Determine the [x, y] coordinate at the center of the cell enclosing the given text.  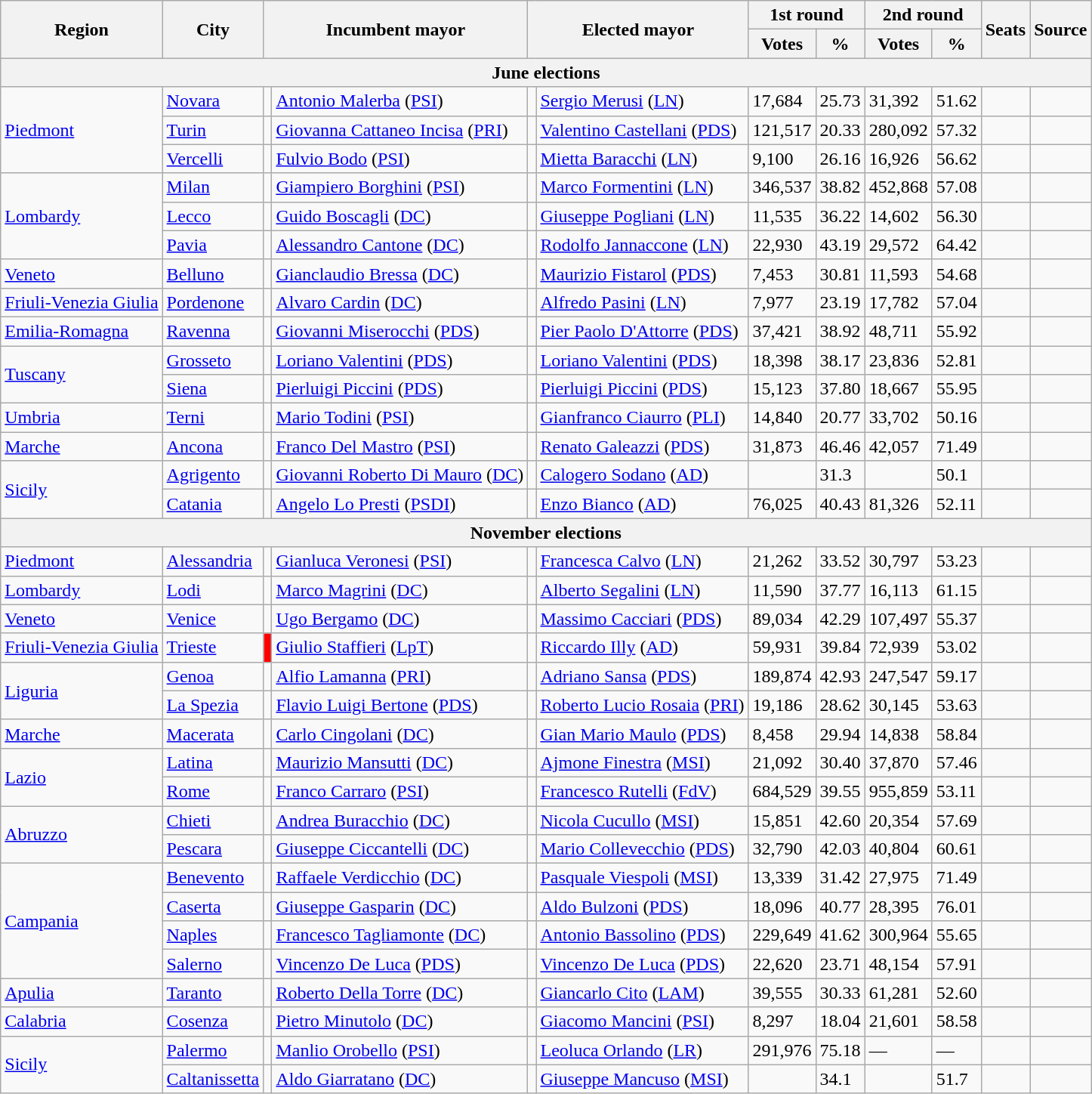
30.81 [840, 273]
48,711 [899, 331]
Alberto Segalini (LN) [642, 590]
Giampiero Borghini (PSI) [400, 187]
42.93 [840, 676]
26.16 [840, 159]
33.52 [840, 561]
Riccardo Illy (AD) [642, 647]
28,395 [899, 907]
21,092 [782, 762]
34.1 [840, 1079]
22,930 [782, 245]
43.19 [840, 245]
76.01 [956, 907]
32,790 [782, 849]
Vercelli [213, 159]
Mietta Baracchi (LN) [642, 159]
Alfredo Pasini (LN) [642, 302]
57.69 [956, 820]
23,836 [899, 360]
Terni [213, 418]
56.62 [956, 159]
13,339 [782, 878]
Pasquale Viespoli (MSI) [642, 878]
Tuscany [82, 375]
Liguria [82, 691]
61.15 [956, 590]
Pietro Minutolo (DC) [400, 1021]
37,870 [899, 762]
58.84 [956, 734]
40.43 [840, 504]
Ajmone Finestra (MSI) [642, 762]
Grosseto [213, 360]
Roberto Della Torre (DC) [400, 993]
41.62 [840, 935]
Giovanni Miserocchi (PDS) [400, 331]
20,354 [899, 820]
Gianluca Veronesi (PSI) [400, 561]
1st round [807, 15]
Emilia-Romagna [82, 331]
23.71 [840, 964]
31,392 [899, 101]
52.60 [956, 993]
Pescara [213, 849]
Franco Carraro (PSI) [400, 791]
Valentino Castellani (PDS) [642, 130]
Apulia [82, 993]
Giancarlo Cito (LAM) [642, 993]
54.68 [956, 273]
38.17 [840, 360]
Calogero Sodano (AD) [642, 475]
189,874 [782, 676]
Chieti [213, 820]
Renato Galeazzi (PDS) [642, 447]
30,797 [899, 561]
Giuseppe Gasparin (DC) [400, 907]
Macerata [213, 734]
Nicola Cucullo (MSI) [642, 820]
57.04 [956, 302]
31.42 [840, 878]
Naples [213, 935]
Seats [1005, 29]
300,964 [899, 935]
15,123 [782, 389]
Franco Del Mastro (PSI) [400, 447]
Rodolfo Jannaccone (LN) [642, 245]
53.23 [956, 561]
Salerno [213, 964]
7,453 [782, 273]
57.32 [956, 130]
Pordenone [213, 302]
Aldo Giarratano (DC) [400, 1079]
18,398 [782, 360]
684,529 [782, 791]
7,977 [782, 302]
14,602 [899, 216]
Alvaro Cardin (DC) [400, 302]
33,702 [899, 418]
76,025 [782, 504]
Alessandro Cantone (DC) [400, 245]
Region [82, 29]
Giacomo Mancini (PSI) [642, 1021]
Sergio Merusi (LN) [642, 101]
Giulio Staffieri (LpT) [400, 647]
Giovanna Cattaneo Incisa (PRI) [400, 130]
29.94 [840, 734]
Ravenna [213, 331]
June elections [546, 73]
61,281 [899, 993]
Source [1060, 29]
15,851 [782, 820]
55.92 [956, 331]
Umbria [82, 418]
42.60 [840, 820]
Trieste [213, 647]
Pavia [213, 245]
Caltanissetta [213, 1079]
55.37 [956, 619]
291,976 [782, 1050]
16,926 [899, 159]
Adriano Sansa (PDS) [642, 676]
Giuseppe Ciccantelli (DC) [400, 849]
Maurizio Fistarol (PDS) [642, 273]
107,497 [899, 619]
Fulvio Bodo (PSI) [400, 159]
11,593 [899, 273]
14,838 [899, 734]
Flavio Luigi Bertone (PDS) [400, 705]
Siena [213, 389]
Alessandria [213, 561]
Lecco [213, 216]
Francesca Calvo (LN) [642, 561]
51.62 [956, 101]
18.04 [840, 1021]
121,517 [782, 130]
55.95 [956, 389]
36.22 [840, 216]
Leoluca Orlando (LR) [642, 1050]
89,034 [782, 619]
Andrea Buracchio (DC) [400, 820]
42.29 [840, 619]
Maurizio Mansutti (DC) [400, 762]
Belluno [213, 273]
Antonio Malerba (PSI) [400, 101]
59,931 [782, 647]
31.3 [840, 475]
Francesco Tagliamonte (DC) [400, 935]
Giuseppe Pogliani (LN) [642, 216]
Marco Formentini (LN) [642, 187]
57.91 [956, 964]
Alfio Lamanna (PRI) [400, 676]
22,620 [782, 964]
46.46 [840, 447]
Massimo Cacciari (PDS) [642, 619]
57.08 [956, 187]
Pier Paolo D'Attorre (PDS) [642, 331]
Roberto Lucio Rosaia (PRI) [642, 705]
57.46 [956, 762]
11,590 [782, 590]
30.40 [840, 762]
Venice [213, 619]
17,782 [899, 302]
Gian Mario Maulo (PDS) [642, 734]
51.7 [956, 1079]
Turin [213, 130]
Angelo Lo Presti (PSDI) [400, 504]
37.77 [840, 590]
Gianclaudio Bressa (DC) [400, 273]
16,113 [899, 590]
18,667 [899, 389]
Elected mayor [638, 29]
8,458 [782, 734]
30,145 [899, 705]
55.65 [956, 935]
November elections [546, 533]
30.33 [840, 993]
21,262 [782, 561]
Agrigento [213, 475]
Novara [213, 101]
38.92 [840, 331]
9,100 [782, 159]
247,547 [899, 676]
52.11 [956, 504]
City [213, 29]
72,939 [899, 647]
29,572 [899, 245]
52.81 [956, 360]
48,154 [899, 964]
59.17 [956, 676]
11,535 [782, 216]
346,537 [782, 187]
Genoa [213, 676]
53.11 [956, 791]
21,601 [899, 1021]
Campania [82, 921]
40.77 [840, 907]
Guido Boscagli (DC) [400, 216]
Gianfranco Ciaurro (PLI) [642, 418]
Carlo Cingolani (DC) [400, 734]
Mario Collevecchio (PDS) [642, 849]
Ancona [213, 447]
42.03 [840, 849]
Calabria [82, 1021]
955,859 [899, 791]
50.16 [956, 418]
Latina [213, 762]
25.73 [840, 101]
Rome [213, 791]
60.61 [956, 849]
23.19 [840, 302]
Antonio Bassolino (PDS) [642, 935]
Lazio [82, 777]
37.80 [840, 389]
42,057 [899, 447]
20.33 [840, 130]
Marco Magrini (DC) [400, 590]
Mario Todini (PSI) [400, 418]
Raffaele Verdicchio (DC) [400, 878]
Giuseppe Mancuso (MSI) [642, 1079]
75.18 [840, 1050]
Incumbent mayor [396, 29]
28.62 [840, 705]
81,326 [899, 504]
Ugo Bergamo (DC) [400, 619]
27,975 [899, 878]
La Spezia [213, 705]
Lodi [213, 590]
38.82 [840, 187]
Palermo [213, 1050]
8,297 [782, 1021]
18,096 [782, 907]
39.84 [840, 647]
20.77 [840, 418]
Giovanni Roberto Di Mauro (DC) [400, 475]
39.55 [840, 791]
53.63 [956, 705]
452,868 [899, 187]
Catania [213, 504]
Taranto [213, 993]
64.42 [956, 245]
Aldo Bulzoni (PDS) [642, 907]
Abruzzo [82, 834]
19,186 [782, 705]
Manlio Orobello (PSI) [400, 1050]
17,684 [782, 101]
280,092 [899, 130]
50.1 [956, 475]
Francesco Rutelli (FdV) [642, 791]
Caserta [213, 907]
229,649 [782, 935]
58.58 [956, 1021]
Cosenza [213, 1021]
39,555 [782, 993]
Enzo Bianco (AD) [642, 504]
Benevento [213, 878]
14,840 [782, 418]
2nd round [923, 15]
31,873 [782, 447]
56.30 [956, 216]
40,804 [899, 849]
Milan [213, 187]
37,421 [782, 331]
53.02 [956, 647]
